Locate the cell with the specified text and output its [x, y] center coordinate. 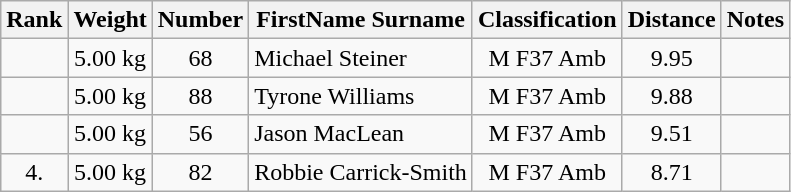
FirstName Surname [361, 20]
Notes [755, 20]
8.71 [672, 172]
Weight [110, 20]
Tyrone Williams [361, 96]
9.51 [672, 134]
4. [34, 172]
9.95 [672, 58]
Distance [672, 20]
Robbie Carrick-Smith [361, 172]
56 [200, 134]
Classification [547, 20]
Number [200, 20]
Rank [34, 20]
82 [200, 172]
88 [200, 96]
Jason MacLean [361, 134]
68 [200, 58]
9.88 [672, 96]
Michael Steiner [361, 58]
